Return the [x, y] coordinate for the center point of the cell that contains the specified text.  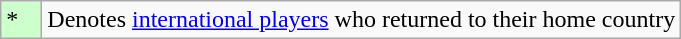
* [22, 20]
Denotes international players who returned to their home country [362, 20]
